For the text-containing cell, return its midpoint in (X, Y) coordinate format. 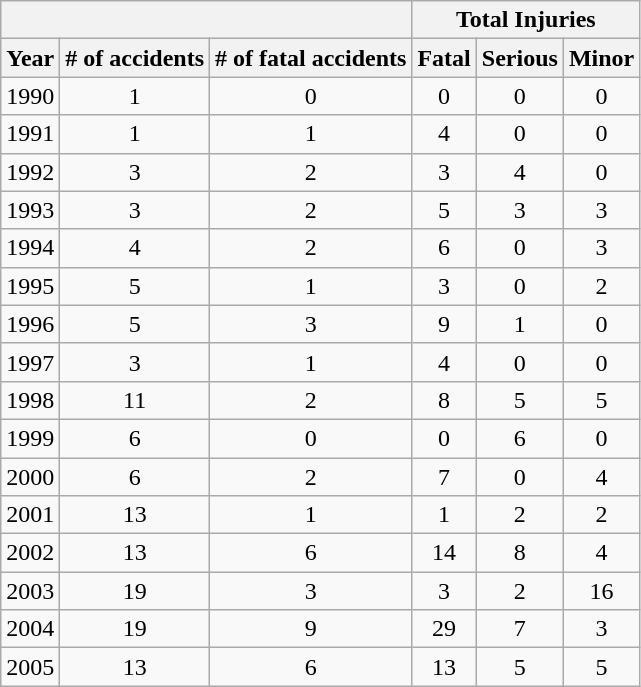
1994 (30, 248)
Year (30, 58)
1991 (30, 134)
29 (444, 629)
1996 (30, 324)
1992 (30, 172)
1998 (30, 400)
# of fatal accidents (311, 58)
2000 (30, 477)
1999 (30, 438)
Fatal (444, 58)
1990 (30, 96)
11 (135, 400)
2002 (30, 553)
1993 (30, 210)
14 (444, 553)
Total Injuries (526, 20)
Minor (601, 58)
Serious (520, 58)
2004 (30, 629)
2001 (30, 515)
2005 (30, 667)
# of accidents (135, 58)
1997 (30, 362)
16 (601, 591)
1995 (30, 286)
2003 (30, 591)
